Scan for the cell matching the given text and deliver its (x, y) coordinate at center. 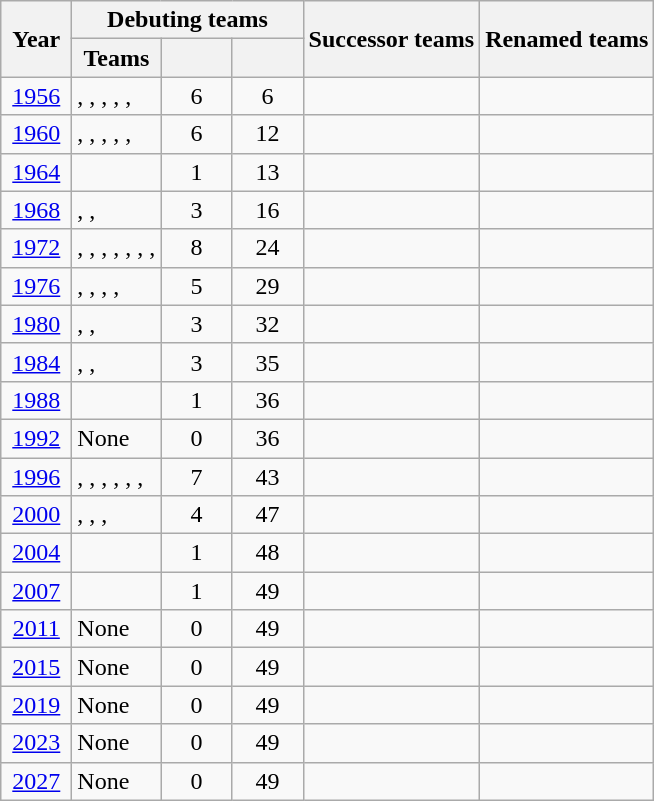
1964 (36, 172)
7 (196, 477)
1960 (36, 134)
Renamed teams (567, 39)
2007 (36, 591)
47 (268, 515)
1956 (36, 96)
4 (196, 515)
5 (196, 286)
2000 (36, 515)
1988 (36, 400)
, , , , , , (116, 477)
1980 (36, 324)
43 (268, 477)
2019 (36, 705)
1976 (36, 286)
16 (268, 210)
Debuting teams (188, 20)
1972 (36, 248)
2011 (36, 629)
24 (268, 248)
2027 (36, 781)
48 (268, 553)
, , , , (116, 286)
29 (268, 286)
13 (268, 172)
1996 (36, 477)
8 (196, 248)
32 (268, 324)
2015 (36, 667)
2004 (36, 553)
35 (268, 362)
Teams (116, 58)
1984 (36, 362)
2023 (36, 743)
, , , (116, 515)
Year (36, 39)
1992 (36, 438)
, , , , , , , (116, 248)
1968 (36, 210)
12 (268, 134)
Successor teams (392, 39)
